Return the (x, y) coordinate for the center point of the cell that contains the specified text.  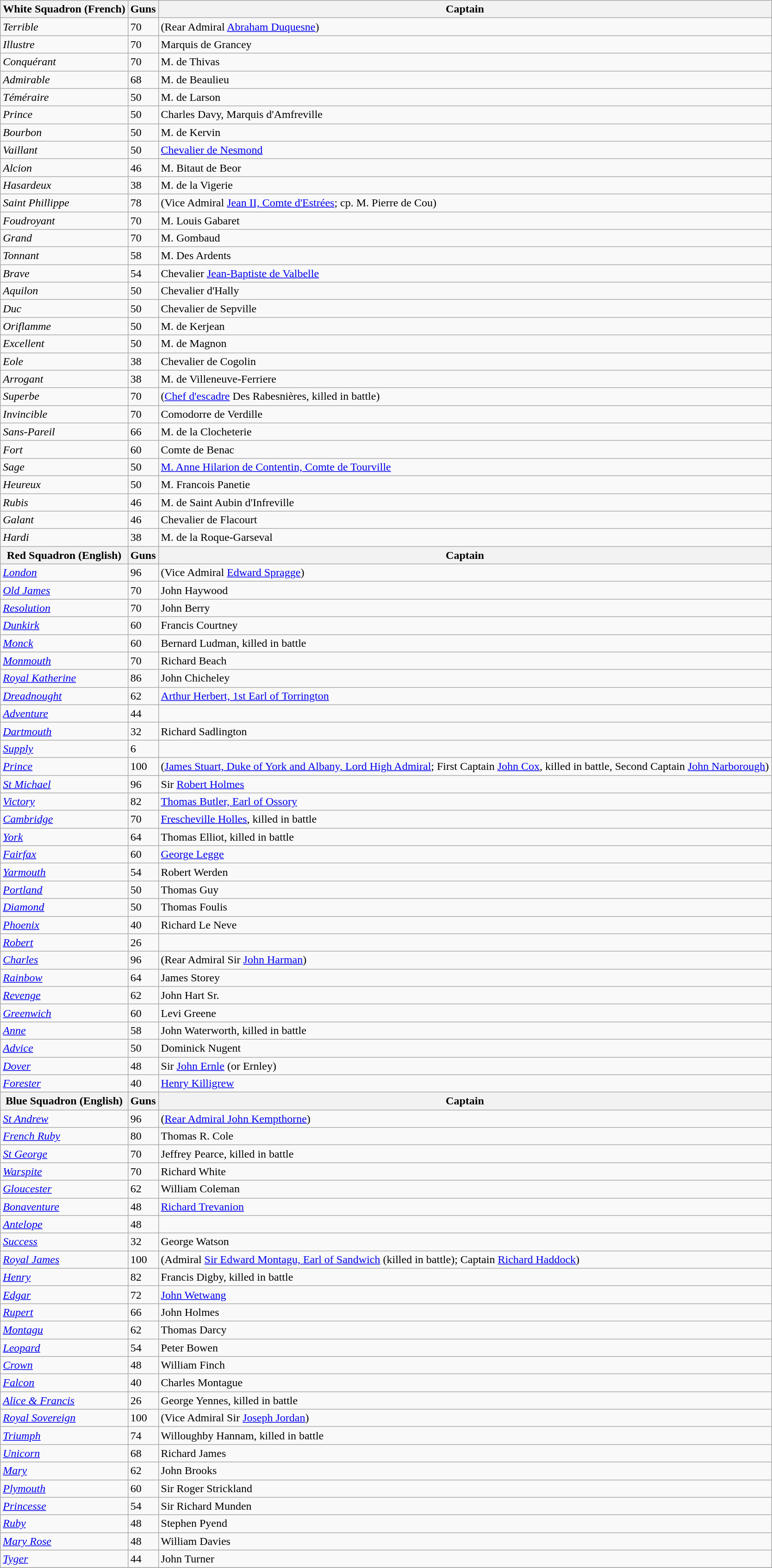
Fairfax (64, 855)
Francis Courtney (465, 626)
Tonnant (64, 256)
Forester (64, 1084)
John Waterworth, killed in battle (465, 1030)
Henry Killigrew (465, 1084)
Chevalier de Cogolin (465, 361)
Robert Werden (465, 872)
Bourbon (64, 132)
Richard Beach (465, 661)
Victory (64, 802)
86 (143, 678)
(Chef d'escadre Des Rabesnières, killed in battle) (465, 397)
James Storey (465, 978)
John Haywood (465, 590)
Thomas Darcy (465, 1330)
Bonaventure (64, 1207)
Stephen Pyend (465, 1524)
Chevalier Jean-Baptiste de Valbelle (465, 273)
Jeffrey Pearce, killed in battle (465, 1154)
Grand (64, 238)
Superbe (64, 397)
Thomas Elliot, killed in battle (465, 837)
White Squadron (French) (64, 9)
George Legge (465, 855)
Tyger (64, 1559)
Illustre (64, 44)
Adventure (64, 713)
Sans-Pareil (64, 432)
London (64, 573)
Success (64, 1242)
Crown (64, 1365)
M. de Beaulieu (465, 80)
M. de Kervin (465, 132)
John Hart Sr. (465, 995)
(Vice Admiral Sir Joseph Jordan) (465, 1418)
Alice & Francis (64, 1401)
M. Francois Panetie (465, 484)
Antelope (64, 1224)
(Rear Admiral Abraham Duquesne) (465, 27)
Robert (64, 942)
Charles (64, 960)
Sir Roger Strickland (465, 1488)
Hardi (64, 538)
Supply (64, 749)
John Brooks (465, 1471)
Peter Bowen (465, 1348)
(Rear Admiral John Kempthorne) (465, 1119)
Eole (64, 361)
Charles Montague (465, 1383)
Old James (64, 590)
Blue Squadron (English) (64, 1101)
Levi Greene (465, 1013)
M. Gombaud (465, 238)
Falcon (64, 1383)
Admirable (64, 80)
Yarmouth (64, 872)
Alcion (64, 167)
Sir Richard Munden (465, 1506)
Hasardeux (64, 185)
Chevalier de Flacourt (465, 520)
Ruby (64, 1524)
Mary Rose (64, 1541)
Conquérant (64, 62)
Richard Trevanion (465, 1207)
Oriflamme (64, 326)
St Michael (64, 784)
Sage (64, 467)
Royal Katherine (64, 678)
Dreadnought (64, 696)
Thomas Butler, Earl of Ossory (465, 802)
William Finch (465, 1365)
Unicorn (64, 1453)
Royal James (64, 1259)
Anne (64, 1030)
Dunkirk (64, 626)
Royal Sovereign (64, 1418)
French Ruby (64, 1136)
M. de Larson (465, 97)
York (64, 837)
M. Des Ardents (465, 256)
Monmouth (64, 661)
M. de la Clocheterie (465, 432)
Brave (64, 273)
St Andrew (64, 1119)
Advice (64, 1048)
Montagu (64, 1330)
Princesse (64, 1506)
M. de Kerjean (465, 326)
Duc (64, 309)
Dominick Nugent (465, 1048)
M. de la Vigerie (465, 185)
George Yennes, killed in battle (465, 1401)
Richard Le Neve (465, 925)
Portland (64, 890)
Diamond (64, 907)
Fort (64, 449)
Phoenix (64, 925)
John Berry (465, 608)
Willoughby Hannam, killed in battle (465, 1436)
John Chicheley (465, 678)
Saint Phillippe (64, 203)
Arthur Herbert, 1st Earl of Torrington (465, 696)
M. de Saint Aubin d'Infreville (465, 502)
Dartmouth (64, 731)
M. Bitaut de Beor (465, 167)
M. de Thivas (465, 62)
Rubis (64, 502)
Plymouth (64, 1488)
Invincible (64, 414)
Dover (64, 1066)
Greenwich (64, 1013)
Vaillant (64, 150)
Rupert (64, 1312)
Gloucester (64, 1189)
Triumph (64, 1436)
William Coleman (465, 1189)
(Vice Admiral Jean II, Comte d'Estrées; cp. M. Pierre de Cou) (465, 203)
Frescheville Holles, killed in battle (465, 819)
Thomas Guy (465, 890)
(Vice Admiral Edward Spragge) (465, 573)
Sir Robert Holmes (465, 784)
Red Squadron (English) (64, 555)
72 (143, 1295)
Rainbow (64, 978)
Monck (64, 643)
M. de Magnon (465, 344)
Richard James (465, 1453)
(Admiral Sir Edward Montagu, Earl of Sandwich (killed in battle); Captain Richard Haddock) (465, 1259)
Charles Davy, Marquis d'Amfreville (465, 115)
6 (143, 749)
Thomas R. Cole (465, 1136)
M. Louis Gabaret (465, 221)
Francis Digby, killed in battle (465, 1277)
Revenge (64, 995)
Leopard (64, 1348)
M. de la Roque-Garseval (465, 538)
Terrible (64, 27)
Cambridge (64, 819)
Henry (64, 1277)
M. de Villeneuve-Ferriere (465, 379)
William Davies (465, 1541)
Aquilon (64, 291)
(Rear Admiral Sir John Harman) (465, 960)
John Turner (465, 1559)
Bernard Ludman, killed in battle (465, 643)
Comodorre de Verdille (465, 414)
George Watson (465, 1242)
Warspite (64, 1171)
Galant (64, 520)
Chevalier de Sepville (465, 309)
Edgar (64, 1295)
Heureux (64, 484)
Thomas Foulis (465, 907)
74 (143, 1436)
Sir John Ernle (or Ernley) (465, 1066)
John Holmes (465, 1312)
(James Stuart, Duke of York and Albany, Lord High Admiral; First Captain John Cox, killed in battle, Second Captain John Narborough) (465, 766)
80 (143, 1136)
M. Anne Hilarion de Contentin, Comte de Tourville (465, 467)
John Wetwang (465, 1295)
Chevalier d'Hally (465, 291)
Richard Sadlington (465, 731)
78 (143, 203)
Resolution (64, 608)
Arrogant (64, 379)
Chevalier de Nesmond (465, 150)
Téméraire (64, 97)
Richard White (465, 1171)
St George (64, 1154)
Mary (64, 1471)
Foudroyant (64, 221)
Marquis de Grancey (465, 44)
Excellent (64, 344)
Comte de Benac (465, 449)
